Output the [X, Y] coordinate of the center of the cell containing the given text.  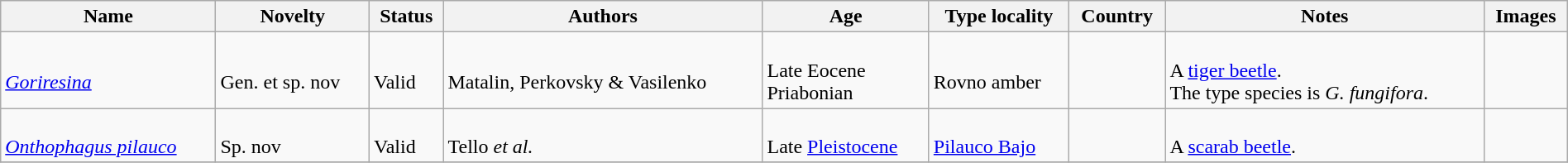
Images [1527, 17]
Notes [1325, 17]
Country [1116, 17]
Status [407, 17]
Novelty [293, 17]
Matalin, Perkovsky & Vasilenko [603, 70]
Pilauco Bajo [999, 136]
Tello et al. [603, 136]
Late EocenePriabonian [845, 70]
Sp. nov [293, 136]
A scarab beetle. [1325, 136]
Late Pleistocene [845, 136]
Gen. et sp. nov [293, 70]
Age [845, 17]
Rovno amber [999, 70]
Onthophagus pilauco [108, 136]
Name [108, 17]
A tiger beetle. The type species is G. fungifora. [1325, 70]
Type locality [999, 17]
Authors [603, 17]
Goriresina [108, 70]
